Determine the (X, Y) coordinate at the center of the cell enclosing the given text.  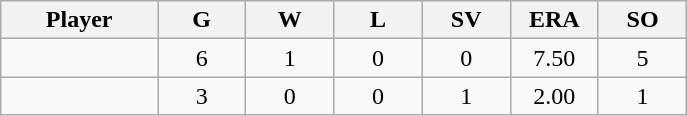
6 (202, 58)
Player (80, 20)
5 (642, 58)
7.50 (554, 58)
G (202, 20)
ERA (554, 20)
SV (466, 20)
3 (202, 96)
SO (642, 20)
W (290, 20)
2.00 (554, 96)
L (378, 20)
